Pinpoint the cell where the given text exists, returning its [x, y] midpoint coordinate. 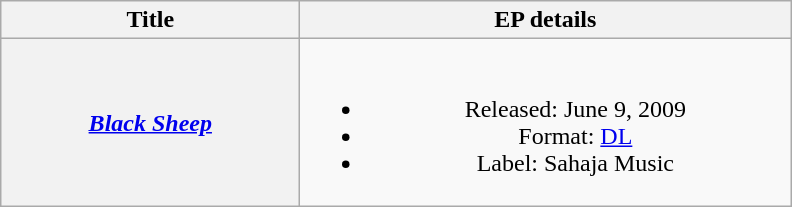
Released: June 9, 2009Format: DLLabel: Sahaja Music [546, 122]
EP details [546, 20]
Title [150, 20]
Black Sheep [150, 122]
